Provide the (X, Y) coordinate of the cell's center where the given text is located.  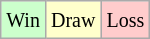
Win (24, 20)
Draw (72, 20)
Loss (126, 20)
